Detect which cell encompasses the target text, then output its [X, Y] center coordinate. 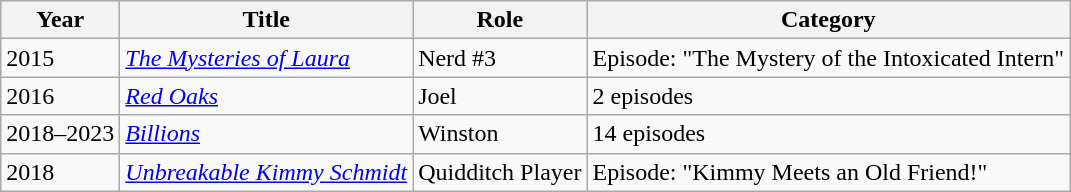
Joel [500, 96]
Red Oaks [266, 96]
2 episodes [828, 96]
Year [60, 20]
Winston [500, 134]
14 episodes [828, 134]
Episode: "Kimmy Meets an Old Friend!" [828, 172]
Category [828, 20]
Episode: "The Mystery of the Intoxicated Intern" [828, 58]
Billions [266, 134]
2018–2023 [60, 134]
Title [266, 20]
Role [500, 20]
Nerd #3 [500, 58]
Quidditch Player [500, 172]
2018 [60, 172]
2016 [60, 96]
Unbreakable Kimmy Schmidt [266, 172]
The Mysteries of Laura [266, 58]
2015 [60, 58]
